Determine the [X, Y] coordinate at the center of the cell enclosing the given text.  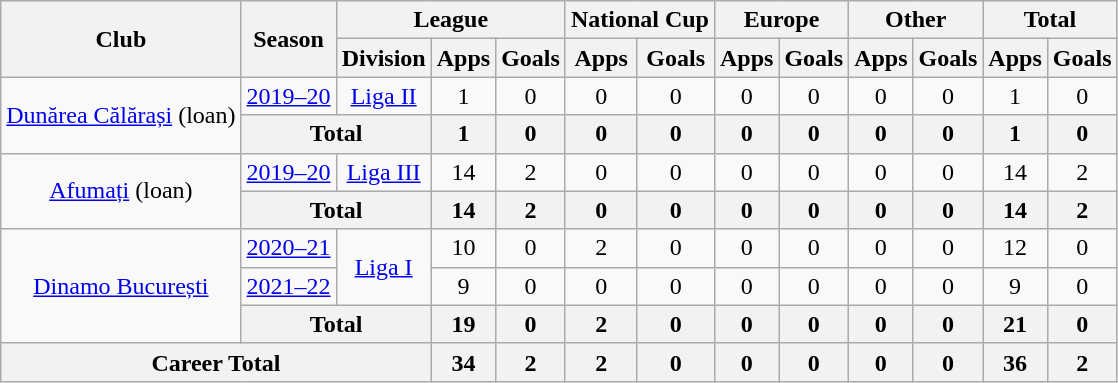
Europe [781, 20]
League [450, 20]
2020–21 [288, 248]
21 [1015, 324]
Dunărea Călărași (loan) [121, 115]
34 [463, 362]
Liga I [384, 267]
Season [288, 39]
Division [384, 58]
Club [121, 39]
National Cup [640, 20]
12 [1015, 248]
Dinamo București [121, 286]
19 [463, 324]
2021–22 [288, 286]
Afumați (loan) [121, 191]
Liga III [384, 172]
Career Total [216, 362]
10 [463, 248]
Liga II [384, 96]
36 [1015, 362]
Other [916, 20]
